Return [X, Y] of the center of cell containing provided text 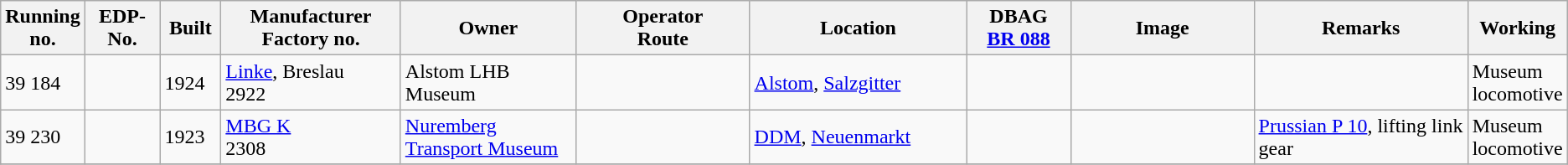
Location [858, 28]
Remarks [1360, 28]
1923 [191, 137]
MBG K2308 [311, 137]
Nuremberg Transport Museum [487, 137]
DDM, Neuenmarkt [858, 137]
DBAGBR 088 [1019, 28]
Image [1163, 28]
Alstom LHB Museum [487, 82]
39 184 [43, 82]
Working [1518, 28]
39 230 [43, 137]
Owner [487, 28]
Alstom, Salzgitter [858, 82]
EDP-No. [122, 28]
Built [191, 28]
Linke, Breslau2922 [311, 82]
1924 [191, 82]
OperatorRoute [663, 28]
ManufacturerFactory no. [311, 28]
Runningno. [43, 28]
Prussian P 10, lifting link gear [1360, 137]
